Search for the cell housing the specified text and yield its (X, Y) center coordinate. 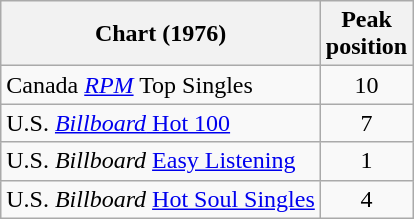
1 (366, 161)
Canada RPM Top Singles (161, 85)
U.S. Billboard Hot Soul Singles (161, 199)
4 (366, 199)
Chart (1976) (161, 34)
7 (366, 123)
U.S. Billboard Hot 100 (161, 123)
Peakposition (366, 34)
U.S. Billboard Easy Listening (161, 161)
10 (366, 85)
